Return [X, Y] of the center of cell containing provided text 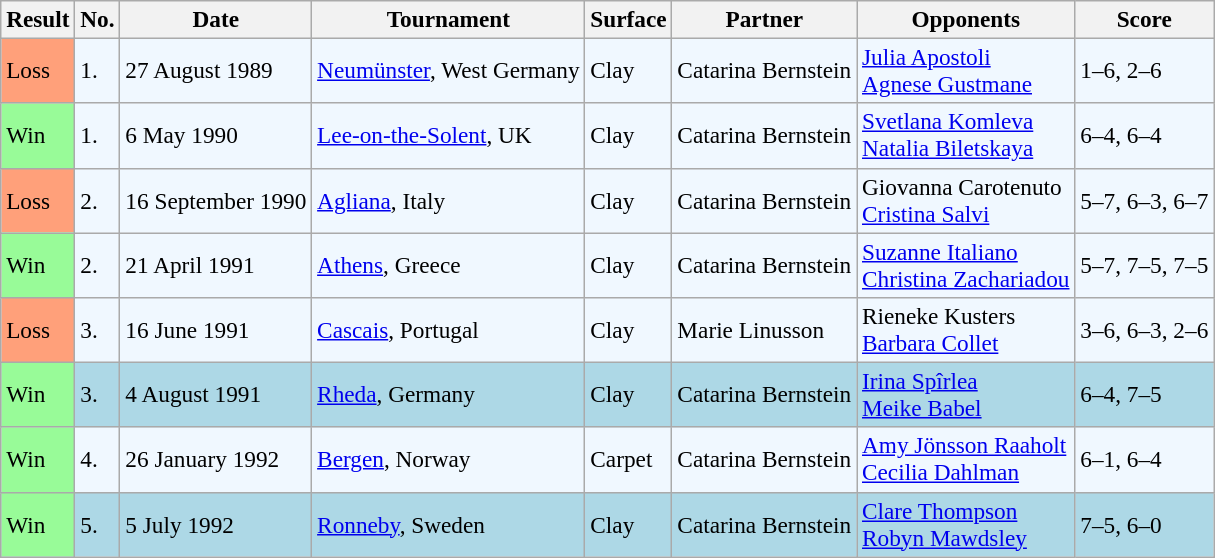
No. [98, 19]
Rieneke Kusters Barbara Collet [966, 330]
Partner [764, 19]
Score [1144, 19]
4 August 1991 [216, 394]
4. [98, 460]
Svetlana Komleva Natalia Biletskaya [966, 136]
Tournament [448, 19]
5–7, 6–3, 6–7 [1144, 200]
16 September 1990 [216, 200]
Athens, Greece [448, 264]
Carpet [628, 460]
Surface [628, 19]
Bergen, Norway [448, 460]
Result [38, 19]
Suzanne Italiano Christina Zachariadou [966, 264]
5 July 1992 [216, 524]
3–6, 6–3, 2–6 [1144, 330]
6–4, 7–5 [1144, 394]
21 April 1991 [216, 264]
Agliana, Italy [448, 200]
16 June 1991 [216, 330]
Opponents [966, 19]
Rheda, Germany [448, 394]
Neumünster, West Germany [448, 70]
5. [98, 524]
6–4, 6–4 [1144, 136]
7–5, 6–0 [1144, 524]
Clare Thompson Robyn Mawdsley [966, 524]
Lee-on-the-Solent, UK [448, 136]
26 January 1992 [216, 460]
Cascais, Portugal [448, 330]
27 August 1989 [216, 70]
1–6, 2–6 [1144, 70]
6–1, 6–4 [1144, 460]
Marie Linusson [764, 330]
Irina Spîrlea Meike Babel [966, 394]
5–7, 7–5, 7–5 [1144, 264]
Giovanna Carotenuto Cristina Salvi [966, 200]
6 May 1990 [216, 136]
Julia Apostoli Agnese Gustmane [966, 70]
Amy Jönsson Raaholt Cecilia Dahlman [966, 460]
Ronneby, Sweden [448, 524]
Date [216, 19]
